Return the (x, y) coordinate for the center point of the cell that contains the specified text.  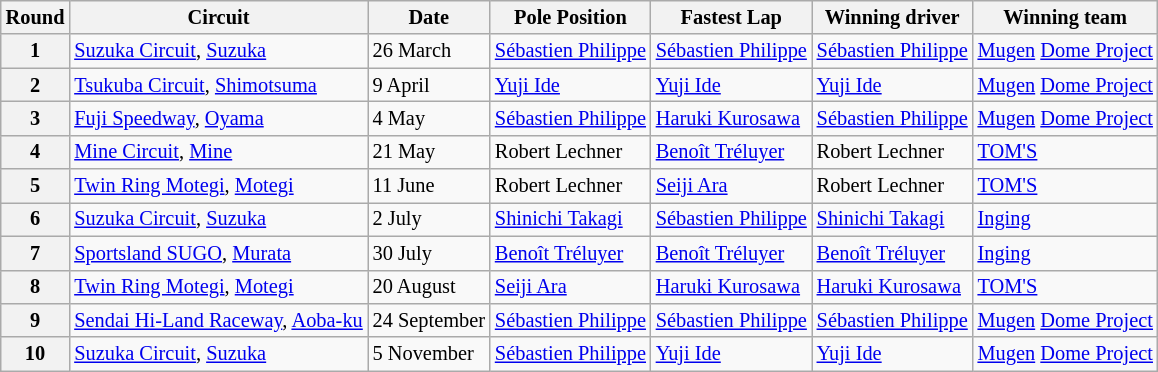
30 July (429, 253)
9 April (429, 85)
6 (36, 219)
Sportsland SUGO, Murata (218, 253)
Pole Position (570, 17)
4 (36, 152)
Round (36, 17)
Winning driver (892, 17)
Date (429, 17)
8 (36, 287)
4 May (429, 118)
1 (36, 51)
24 September (429, 320)
21 May (429, 152)
Circuit (218, 17)
11 June (429, 186)
26 March (429, 51)
Fastest Lap (732, 17)
Sendai Hi-Land Raceway, Aoba-ku (218, 320)
Winning team (1066, 17)
Tsukuba Circuit, Shimotsuma (218, 85)
5 (36, 186)
20 August (429, 287)
7 (36, 253)
10 (36, 354)
Fuji Speedway, Oyama (218, 118)
Mine Circuit, Mine (218, 152)
9 (36, 320)
5 November (429, 354)
2 July (429, 219)
3 (36, 118)
2 (36, 85)
